Pinpoint the cell where the given text exists, returning its [x, y] midpoint coordinate. 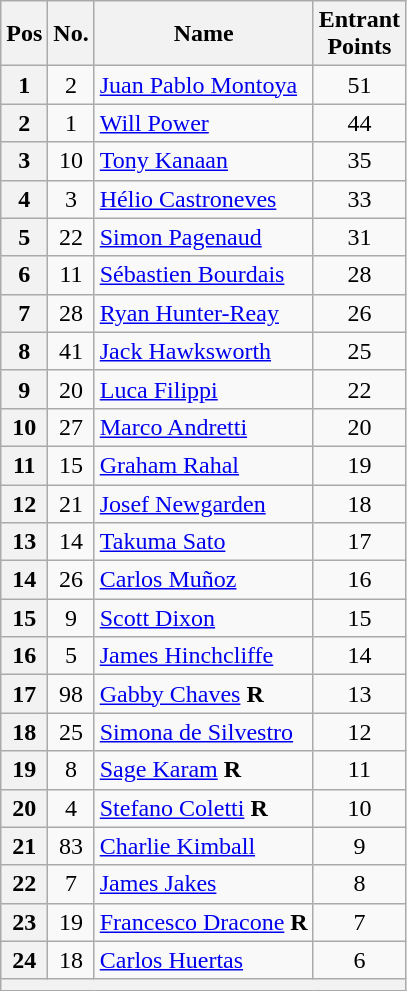
Stefano Coletti R [204, 808]
James Jakes [204, 884]
Entrant Points [359, 34]
51 [359, 85]
No. [71, 34]
23 [24, 922]
Hélio Castroneves [204, 199]
Juan Pablo Montoya [204, 85]
Graham Rahal [204, 465]
Takuma Sato [204, 542]
James Hinchcliffe [204, 656]
Scott Dixon [204, 618]
Ryan Hunter-Reay [204, 313]
33 [359, 199]
41 [71, 351]
27 [71, 427]
Gabby Chaves R [204, 694]
Josef Newgarden [204, 503]
Pos [24, 34]
83 [71, 846]
Luca Filippi [204, 389]
Sébastien Bourdais [204, 275]
Carlos Huertas [204, 960]
Simon Pagenaud [204, 237]
35 [359, 161]
Simona de Silvestro [204, 732]
Carlos Muñoz [204, 580]
Francesco Dracone R [204, 922]
Name [204, 34]
Jack Hawksworth [204, 351]
98 [71, 694]
44 [359, 123]
Will Power [204, 123]
Marco Andretti [204, 427]
Sage Karam R [204, 770]
31 [359, 237]
Tony Kanaan [204, 161]
Charlie Kimball [204, 846]
24 [24, 960]
